Scan for the cell matching the given text and deliver its (x, y) coordinate at center. 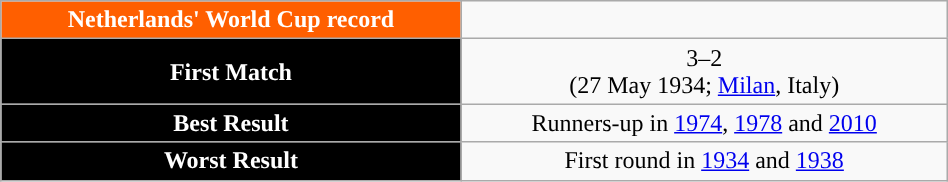
First round in 1934 and 1938 (704, 161)
Netherlands' World Cup record (231, 20)
3–2 (27 May 1934; Milan, Italy) (704, 72)
Best Result (231, 123)
Worst Result (231, 161)
First Match (231, 72)
Runners-up in 1974, 1978 and 2010 (704, 123)
